Return the [x, y] coordinate for the center point of the cell that contains the specified text.  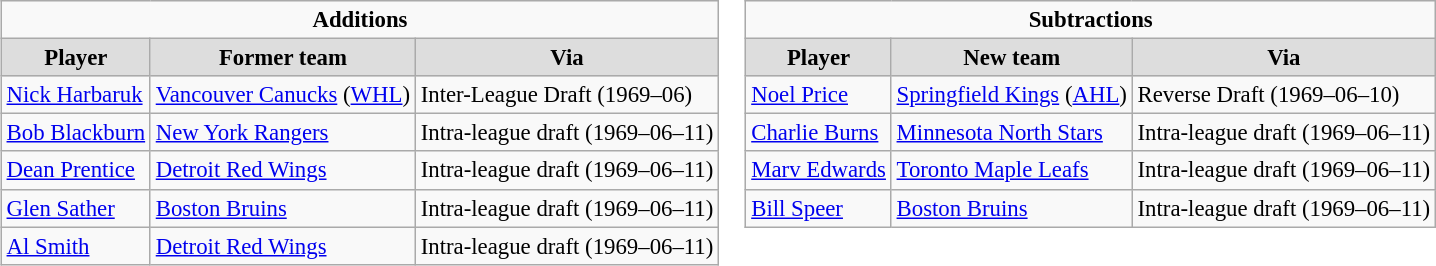
Former team [282, 58]
Noel Price [818, 95]
Bob Blackburn [76, 133]
Additions [360, 20]
Vancouver Canucks (WHL) [282, 95]
Minnesota North Stars [1012, 133]
Springfield Kings (AHL) [1012, 95]
Toronto Maple Leafs [1012, 170]
Bill Speer [818, 208]
Al Smith [76, 246]
Dean Prentice [76, 170]
Charlie Burns [818, 133]
Glen Sather [76, 208]
Subtractions [1091, 20]
Inter-League Draft (1969–06) [566, 95]
New York Rangers [282, 133]
New team [1012, 58]
Nick Harbaruk [76, 95]
Reverse Draft (1969–06–10) [1284, 95]
Marv Edwards [818, 170]
